Pinpoint the cell where the given text exists, returning its [x, y] midpoint coordinate. 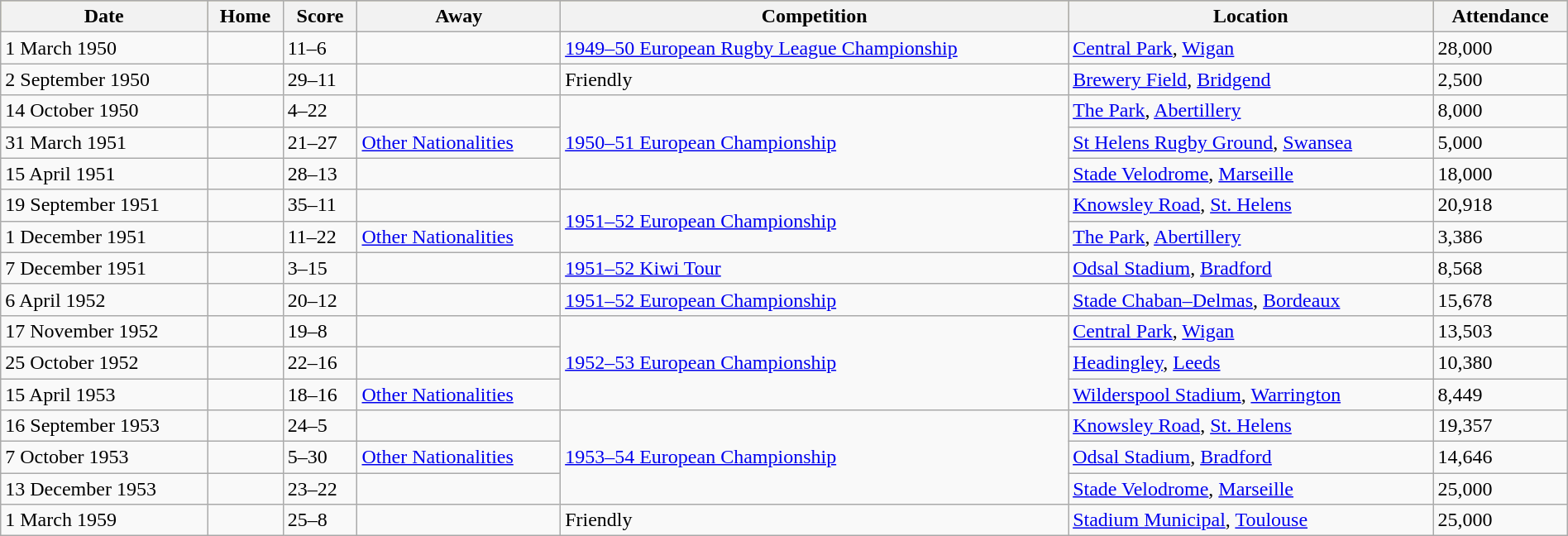
13 December 1953 [104, 489]
Away [459, 17]
14,646 [1500, 457]
15,678 [1500, 299]
29–11 [320, 79]
Score [320, 17]
20–12 [320, 299]
1951–52 Kiwi Tour [815, 268]
11–22 [320, 237]
28,000 [1500, 48]
25–8 [320, 520]
22–16 [320, 362]
St Helens Rugby Ground, Swansea [1250, 142]
24–5 [320, 426]
Date [104, 17]
1953–54 European Championship [815, 457]
Competition [815, 17]
5–30 [320, 457]
20,918 [1500, 205]
7 December 1951 [104, 268]
16 September 1953 [104, 426]
Home [245, 17]
1949–50 European Rugby League Championship [815, 48]
Location [1250, 17]
8,449 [1500, 395]
14 October 1950 [104, 111]
4–22 [320, 111]
19 September 1951 [104, 205]
Attendance [1500, 17]
6 April 1952 [104, 299]
8,568 [1500, 268]
19,357 [1500, 426]
1950–51 European Championship [815, 142]
7 October 1953 [104, 457]
5,000 [1500, 142]
8,000 [1500, 111]
1 March 1959 [104, 520]
17 November 1952 [104, 331]
Stade Chaban–Delmas, Bordeaux [1250, 299]
Stadium Municipal, Toulouse [1250, 520]
18,000 [1500, 174]
Brewery Field, Bridgend [1250, 79]
31 March 1951 [104, 142]
35–11 [320, 205]
3,386 [1500, 237]
2,500 [1500, 79]
1952–53 European Championship [815, 362]
18–16 [320, 395]
15 April 1953 [104, 395]
Wilderspool Stadium, Warrington [1250, 395]
21–27 [320, 142]
19–8 [320, 331]
13,503 [1500, 331]
10,380 [1500, 362]
11–6 [320, 48]
Headingley, Leeds [1250, 362]
23–22 [320, 489]
3–15 [320, 268]
15 April 1951 [104, 174]
25 October 1952 [104, 362]
2 September 1950 [104, 79]
28–13 [320, 174]
1 December 1951 [104, 237]
1 March 1950 [104, 48]
